Detect which cell encompasses the target text, then output its [X, Y] center coordinate. 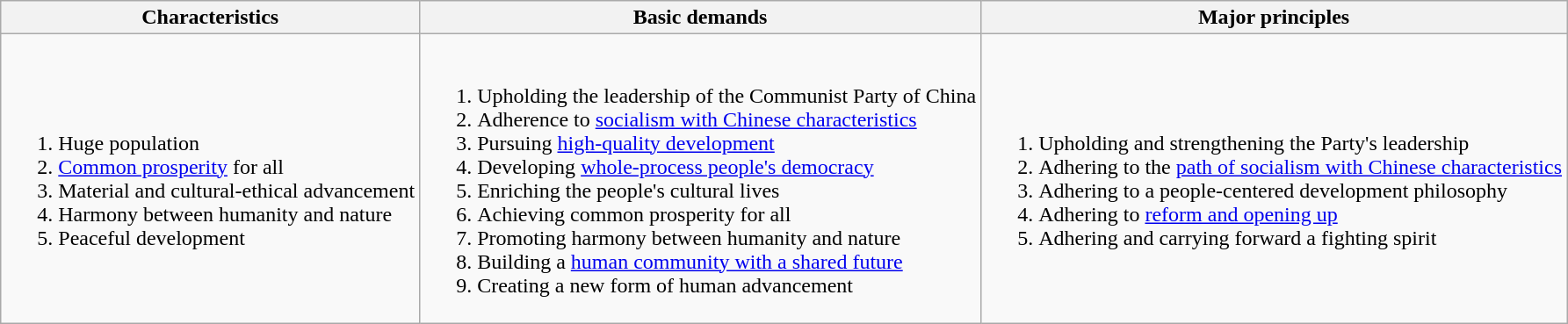
Huge populationCommon prosperity for allMaterial and cultural-ethical advancementHarmony between humanity and naturePeaceful development [211, 179]
Characteristics [211, 18]
Basic demands [701, 18]
Major principles [1274, 18]
